Determine the [X, Y] coordinate at the center of the cell enclosing the given text.  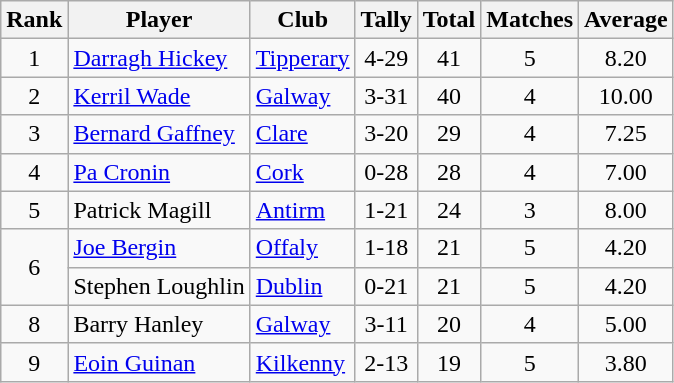
Matches [530, 20]
3-11 [386, 324]
1-21 [386, 210]
9 [34, 362]
8.00 [626, 210]
Kilkenny [302, 362]
Average [626, 20]
28 [449, 172]
20 [449, 324]
Player [159, 20]
0-21 [386, 286]
5.00 [626, 324]
Stephen Loughlin [159, 286]
Club [302, 20]
1-18 [386, 248]
0-28 [386, 172]
Darragh Hickey [159, 58]
Tally [386, 20]
Joe Bergin [159, 248]
Rank [34, 20]
29 [449, 134]
3-20 [386, 134]
Cork [302, 172]
Patrick Magill [159, 210]
7.00 [626, 172]
Barry Hanley [159, 324]
40 [449, 96]
Antirm [302, 210]
2 [34, 96]
Dublin [302, 286]
Total [449, 20]
1 [34, 58]
3.80 [626, 362]
6 [34, 267]
Bernard Gaffney [159, 134]
Pa Cronin [159, 172]
Eoin Guinan [159, 362]
8 [34, 324]
24 [449, 210]
Tipperary [302, 58]
4-29 [386, 58]
Clare [302, 134]
7.25 [626, 134]
19 [449, 362]
3-31 [386, 96]
2-13 [386, 362]
41 [449, 58]
10.00 [626, 96]
Offaly [302, 248]
8.20 [626, 58]
Kerril Wade [159, 96]
